Provide the (X, Y) coordinate of the cell's center where the given text is located.  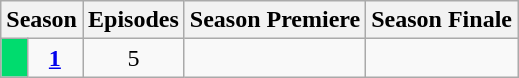
Season Finale (442, 20)
Season Premiere (274, 20)
1 (54, 58)
Season (42, 20)
Episodes (133, 20)
5 (133, 58)
